Scan for the cell matching the given text and deliver its [x, y] coordinate at center. 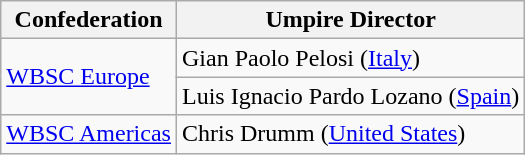
Luis Ignacio Pardo Lozano (Spain) [350, 96]
Confederation [89, 20]
Gian Paolo Pelosi (Italy) [350, 58]
Umpire Director [350, 20]
WBSC Europe [89, 77]
WBSC Americas [89, 134]
Chris Drumm (United States) [350, 134]
